Pinpoint the cell where the given text exists, returning its (X, Y) midpoint coordinate. 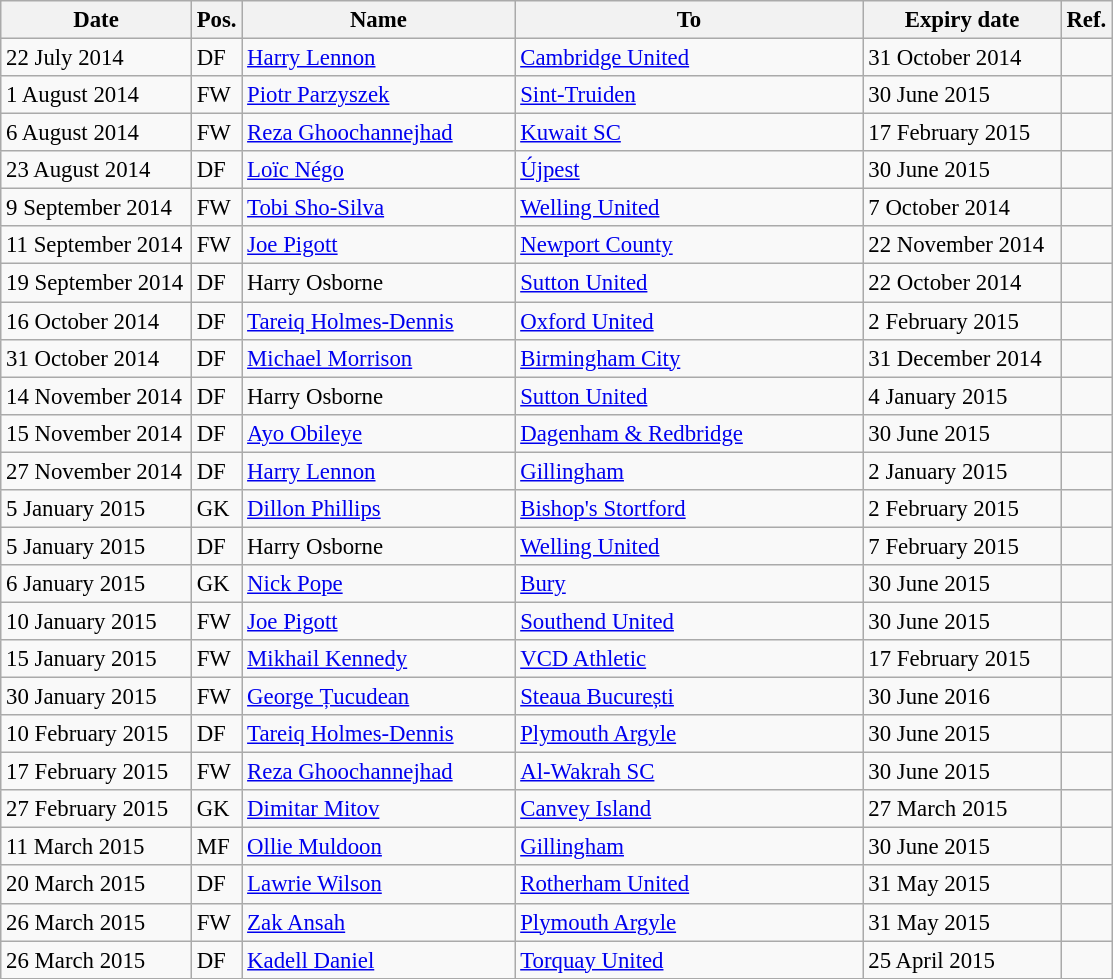
Newport County (689, 245)
Lawrie Wilson (378, 885)
Ollie Muldoon (378, 847)
Bishop's Stortford (689, 509)
23 August 2014 (96, 170)
Loïc Négo (378, 170)
Al-Wakrah SC (689, 772)
Date (96, 20)
Piotr Parzyszek (378, 95)
1 August 2014 (96, 95)
31 December 2014 (962, 358)
4 January 2015 (962, 396)
7 October 2014 (962, 208)
Birmingham City (689, 358)
MF (216, 847)
6 August 2014 (96, 133)
16 October 2014 (96, 321)
15 November 2014 (96, 433)
15 January 2015 (96, 659)
Kuwait SC (689, 133)
Sint-Truiden (689, 95)
27 November 2014 (96, 471)
Pos. (216, 20)
Canvey Island (689, 809)
Oxford United (689, 321)
7 February 2015 (962, 546)
25 April 2015 (962, 960)
To (689, 20)
Kadell Daniel (378, 960)
11 September 2014 (96, 245)
Nick Pope (378, 584)
20 March 2015 (96, 885)
Ref. (1086, 20)
Zak Ansah (378, 922)
Expiry date (962, 20)
22 July 2014 (96, 58)
11 March 2015 (96, 847)
Tobi Sho-Silva (378, 208)
Újpest (689, 170)
27 February 2015 (96, 809)
Bury (689, 584)
14 November 2014 (96, 396)
Dillon Phillips (378, 509)
9 September 2014 (96, 208)
27 March 2015 (962, 809)
22 October 2014 (962, 283)
6 January 2015 (96, 584)
19 September 2014 (96, 283)
Rotherham United (689, 885)
Dimitar Mitov (378, 809)
10 January 2015 (96, 621)
10 February 2015 (96, 734)
Ayo Obileye (378, 433)
Southend United (689, 621)
2 January 2015 (962, 471)
Torquay United (689, 960)
30 June 2016 (962, 697)
Michael Morrison (378, 358)
22 November 2014 (962, 245)
Mikhail Kennedy (378, 659)
30 January 2015 (96, 697)
Cambridge United (689, 58)
Name (378, 20)
Steaua București (689, 697)
VCD Athletic (689, 659)
Dagenham & Redbridge (689, 433)
George Țucudean (378, 697)
